Return (X, Y) of the center of cell containing provided text 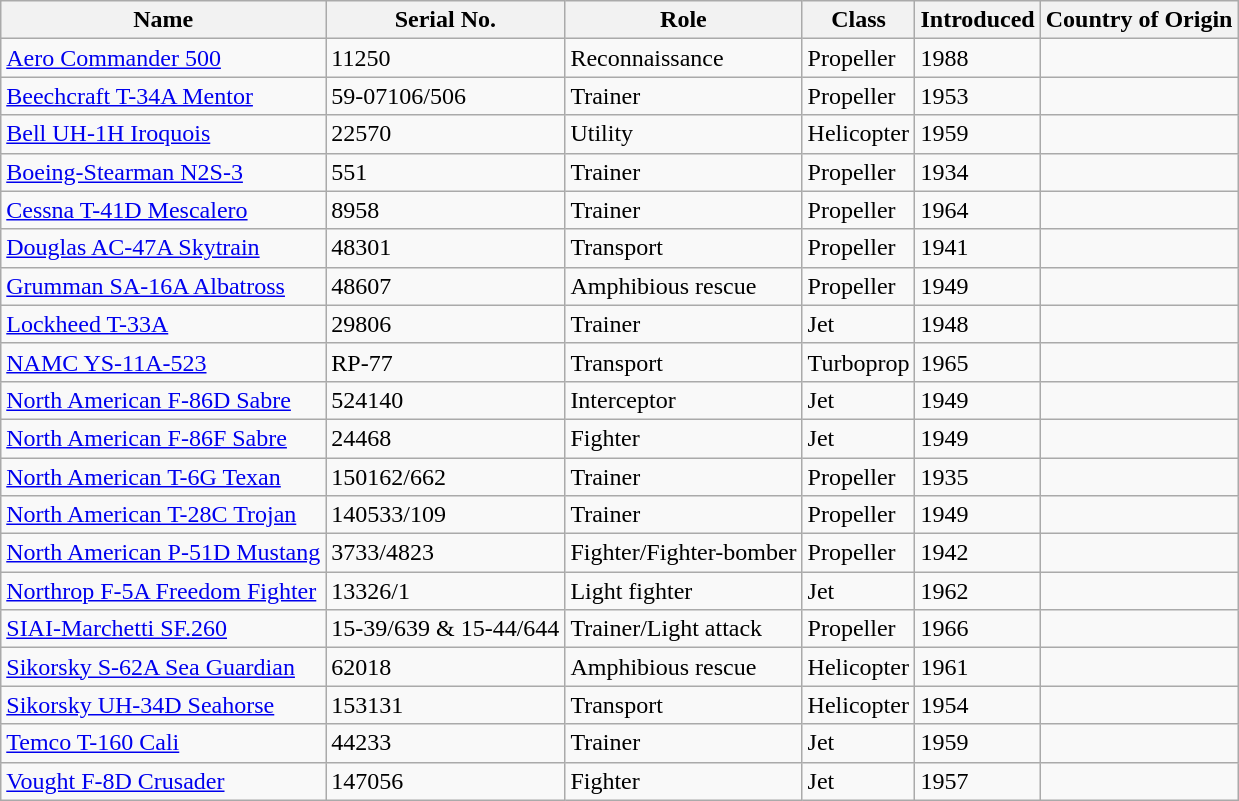
8958 (446, 210)
Utility (684, 134)
Reconnaissance (684, 58)
NAMC YS-11A-523 (164, 362)
1965 (978, 362)
1934 (978, 172)
59-07106/506 (446, 96)
Cessna T-41D Mescalero (164, 210)
Aero Commander 500 (164, 58)
147056 (446, 781)
1964 (978, 210)
Bell UH-1H Iroquois (164, 134)
Sikorsky UH-34D Seahorse (164, 705)
Northrop F-5A Freedom Fighter (164, 591)
1941 (978, 248)
Interceptor (684, 400)
62018 (446, 667)
1953 (978, 96)
SIAI-Marchetti SF.260 (164, 629)
1935 (978, 477)
13326/1 (446, 591)
Light fighter (684, 591)
524140 (446, 400)
Trainer/Light attack (684, 629)
11250 (446, 58)
44233 (446, 743)
24468 (446, 438)
1957 (978, 781)
Role (684, 20)
Temco T-160 Cali (164, 743)
North American F-86D Sabre (164, 400)
1954 (978, 705)
48607 (446, 286)
150162/662 (446, 477)
1962 (978, 591)
Introduced (978, 20)
1961 (978, 667)
1988 (978, 58)
Serial No. (446, 20)
Sikorsky S-62A Sea Guardian (164, 667)
Douglas AC-47A Skytrain (164, 248)
Boeing-Stearman N2S-3 (164, 172)
Grumman SA-16A Albatross (164, 286)
North American F-86F Sabre (164, 438)
140533/109 (446, 515)
Vought F-8D Crusader (164, 781)
Fighter/Fighter-bomber (684, 553)
Class (858, 20)
Turboprop (858, 362)
1948 (978, 324)
22570 (446, 134)
North American P-51D Mustang (164, 553)
Lockheed T-33A (164, 324)
153131 (446, 705)
3733/4823 (446, 553)
RP-77 (446, 362)
Beechcraft T-34A Mentor (164, 96)
1942 (978, 553)
551 (446, 172)
1966 (978, 629)
North American T-28C Trojan (164, 515)
48301 (446, 248)
Name (164, 20)
Country of Origin (1139, 20)
15-39/639 & 15-44/644 (446, 629)
North American T-6G Texan (164, 477)
29806 (446, 324)
